Scan for the cell matching the given text and deliver its (X, Y) coordinate at center. 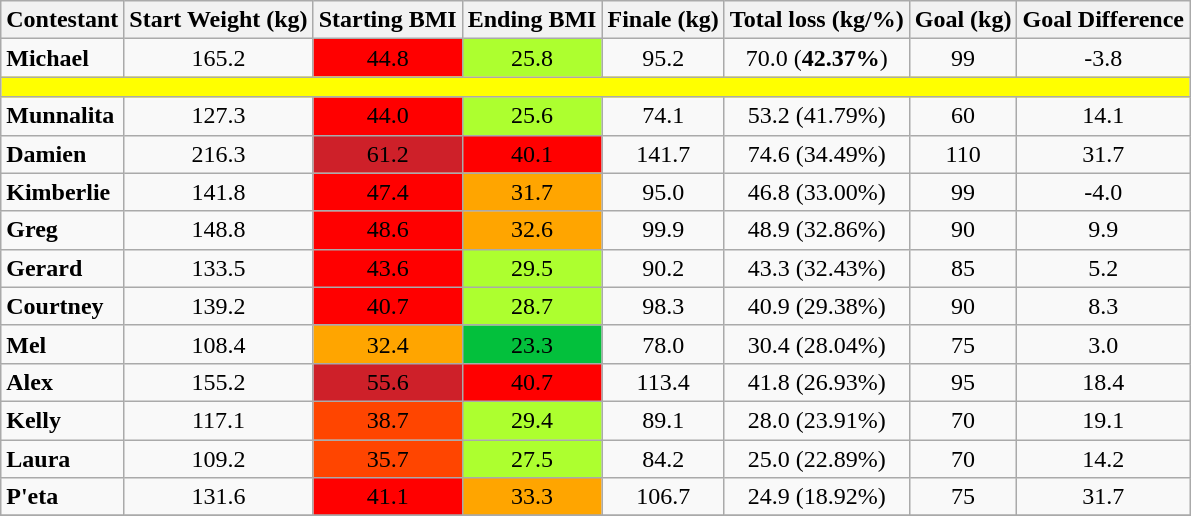
Kimberlie (62, 192)
43.3 (32.43%) (816, 268)
Alex (62, 382)
8.3 (1104, 306)
99.9 (663, 230)
141.7 (663, 154)
70.0 (42.37%) (816, 58)
5.2 (1104, 268)
28.7 (532, 306)
-4.0 (1104, 192)
46.8 (33.00%) (816, 192)
Start Weight (kg) (218, 20)
40.9 (29.38%) (816, 306)
44.0 (388, 116)
41.8 (26.93%) (816, 382)
110 (963, 154)
27.5 (532, 459)
Courtney (62, 306)
108.4 (218, 344)
113.4 (663, 382)
117.1 (218, 420)
25.0 (22.89%) (816, 459)
40.1 (532, 154)
44.8 (388, 58)
29.5 (532, 268)
38.7 (388, 420)
48.9 (32.86%) (816, 230)
61.2 (388, 154)
90.2 (663, 268)
P'eta (62, 497)
60 (963, 116)
148.8 (218, 230)
Goal Difference (1104, 20)
78.0 (663, 344)
33.3 (532, 497)
53.2 (41.79%) (816, 116)
Finale (kg) (663, 20)
95.2 (663, 58)
43.6 (388, 268)
Kelly (62, 420)
Ending BMI (532, 20)
95.0 (663, 192)
28.0 (23.91%) (816, 420)
Michael (62, 58)
23.3 (532, 344)
32.6 (532, 230)
32.4 (388, 344)
19.1 (1104, 420)
Gerard (62, 268)
41.1 (388, 497)
-3.8 (1104, 58)
Mel (62, 344)
14.2 (1104, 459)
Greg (62, 230)
131.6 (218, 497)
30.4 (28.04%) (816, 344)
9.9 (1104, 230)
Munnalita (62, 116)
Starting BMI (388, 20)
24.9 (18.92%) (816, 497)
Laura (62, 459)
Damien (62, 154)
95 (963, 382)
25.6 (532, 116)
35.7 (388, 459)
Contestant (62, 20)
89.1 (663, 420)
141.8 (218, 192)
3.0 (1104, 344)
14.1 (1104, 116)
106.7 (663, 497)
29.4 (532, 420)
74.6 (34.49%) (816, 154)
98.3 (663, 306)
216.3 (218, 154)
85 (963, 268)
47.4 (388, 192)
127.3 (218, 116)
48.6 (388, 230)
Goal (kg) (963, 20)
155.2 (218, 382)
109.2 (218, 459)
74.1 (663, 116)
165.2 (218, 58)
84.2 (663, 459)
25.8 (532, 58)
55.6 (388, 382)
139.2 (218, 306)
133.5 (218, 268)
Total loss (kg/%) (816, 20)
18.4 (1104, 382)
